Determine the (X, Y) coordinate at the center of the cell enclosing the given text.  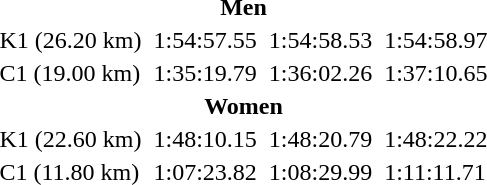
1:35:19.79 (205, 73)
1:54:57.55 (205, 40)
1:54:58.53 (320, 40)
1:48:10.15 (205, 139)
1:36:02.26 (320, 73)
1:48:20.79 (320, 139)
